Return (x, y) of the center of cell containing provided text 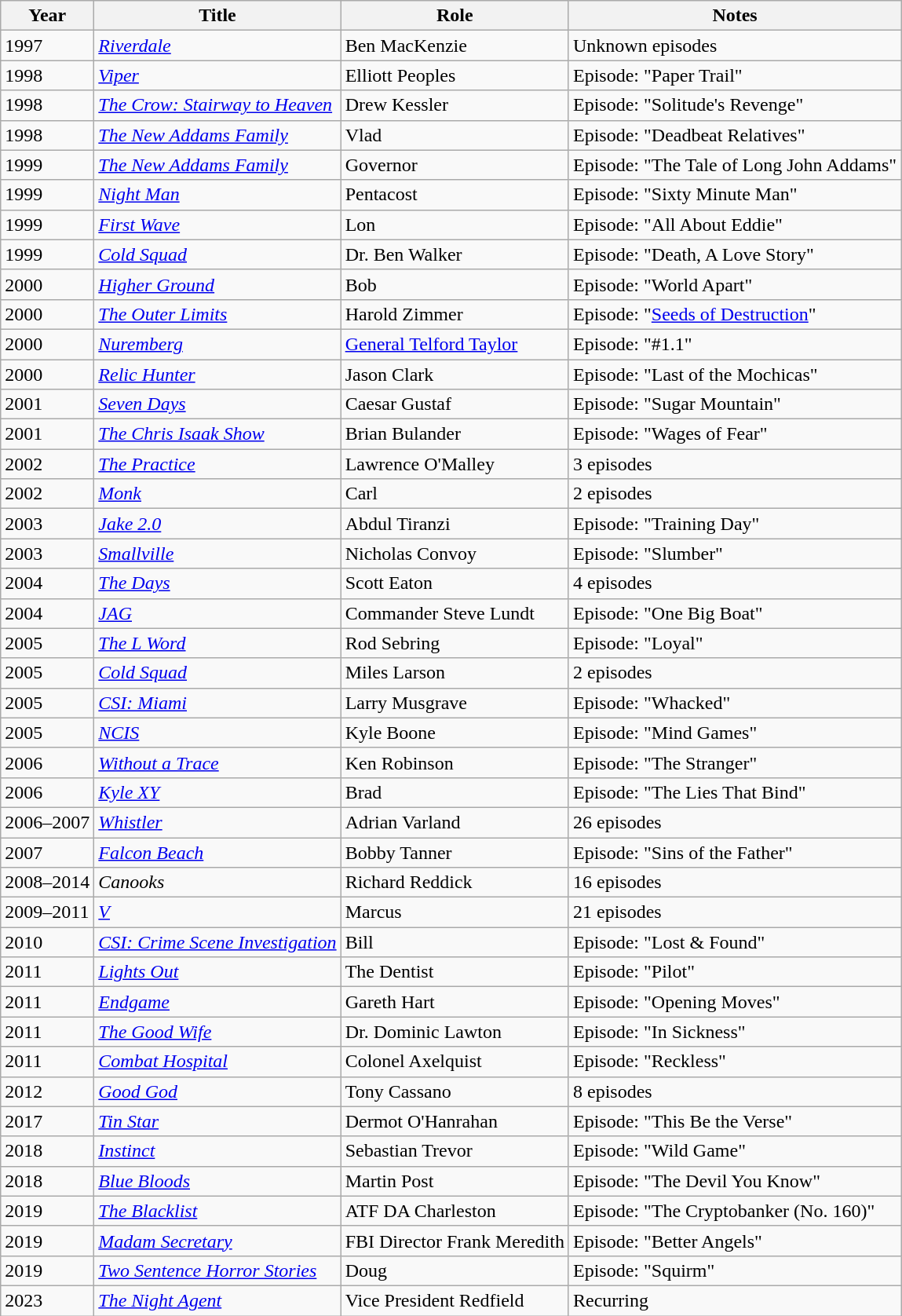
Dr. Ben Walker (455, 254)
The Outer Limits (217, 314)
The L Word (217, 643)
Episode: "Sixty Minute Man" (735, 195)
Episode: "Death, A Love Story" (735, 254)
Vice President Redfield (455, 1300)
The Chris Isaak Show (217, 434)
Episode: "Lost & Found" (735, 942)
Lights Out (217, 972)
Episode: "Solitude's Revenge" (735, 105)
2009–2011 (47, 912)
Episode: "Paper Trail" (735, 75)
Role (455, 16)
Ben MacKenzie (455, 46)
Episode: "The Lies That Bind" (735, 792)
Drew Kessler (455, 105)
Marcus (455, 912)
3 episodes (735, 464)
Endgame (217, 1002)
Brian Bulander (455, 434)
Episode: "The Devil You Know" (735, 1181)
Elliott Peoples (455, 75)
Relic Hunter (217, 375)
Recurring (735, 1300)
ATF DA Charleston (455, 1211)
Adrian Varland (455, 822)
Episode: "Last of the Mochicas" (735, 375)
Episode: "World Apart" (735, 284)
Canooks (217, 883)
Episode: "Sins of the Father" (735, 852)
Vlad (455, 135)
Seven Days (217, 404)
Abdul Tiranzi (455, 524)
V (217, 912)
8 episodes (735, 1091)
2012 (47, 1091)
The Days (217, 583)
Tony Cassano (455, 1091)
Nicholas Convoy (455, 554)
2007 (47, 852)
Instinct (217, 1151)
Higher Ground (217, 284)
Colonel Axelquist (455, 1062)
The Dentist (455, 972)
Richard Reddick (455, 883)
Two Sentence Horror Stories (217, 1270)
Episode: "Wages of Fear" (735, 434)
Governor (455, 165)
The Crow: Stairway to Heaven (217, 105)
Kyle XY (217, 792)
Episode: "Training Day" (735, 524)
CSI: Miami (217, 703)
Carl (455, 494)
2010 (47, 942)
Doug (455, 1270)
Title (217, 16)
Sebastian Trevor (455, 1151)
Episode: "Deadbeat Relatives" (735, 135)
Lawrence O'Malley (455, 464)
26 episodes (735, 822)
Episode: "Opening Moves" (735, 1002)
Night Man (217, 195)
CSI: Crime Scene Investigation (217, 942)
Episode: "The Cryptobanker (No. 160)" (735, 1211)
FBI Director Frank Meredith (455, 1241)
Year (47, 16)
1997 (47, 46)
Episode: "Seeds of Destruction" (735, 314)
Ken Robinson (455, 762)
Good God (217, 1091)
Episode: "Reckless" (735, 1062)
Episode: "Wild Game" (735, 1151)
Episode: "Sugar Mountain" (735, 404)
Kyle Boone (455, 733)
Pentacost (455, 195)
21 episodes (735, 912)
Lon (455, 225)
Miles Larson (455, 673)
JAG (217, 613)
2008–2014 (47, 883)
The Practice (217, 464)
Combat Hospital (217, 1062)
Episode: "The Stranger" (735, 762)
16 episodes (735, 883)
NCIS (217, 733)
Without a Trace (217, 762)
Larry Musgrave (455, 703)
Unknown episodes (735, 46)
2023 (47, 1300)
Brad (455, 792)
Nuremberg (217, 344)
Rod Sebring (455, 643)
2006–2007 (47, 822)
Blue Bloods (217, 1181)
Episode: "Mind Games" (735, 733)
Whistler (217, 822)
Dr. Dominic Lawton (455, 1032)
Bob (455, 284)
2017 (47, 1121)
Episode: "#1.1" (735, 344)
Gareth Hart (455, 1002)
Jake 2.0 (217, 524)
Commander Steve Lundt (455, 613)
Notes (735, 16)
The Good Wife (217, 1032)
General Telford Taylor (455, 344)
Episode: "Loyal" (735, 643)
Dermot O'Hanrahan (455, 1121)
Jason Clark (455, 375)
Episode: "One Big Boat" (735, 613)
Harold Zimmer (455, 314)
Martin Post (455, 1181)
Episode: "Squirm" (735, 1270)
Monk (217, 494)
Episode: "Pilot" (735, 972)
The Night Agent (217, 1300)
Episode: "The Tale of Long John Addams" (735, 165)
Scott Eaton (455, 583)
Riverdale (217, 46)
Episode: "Slumber" (735, 554)
The Blacklist (217, 1211)
Bill (455, 942)
Smallville (217, 554)
Bobby Tanner (455, 852)
Falcon Beach (217, 852)
First Wave (217, 225)
Episode: "This Be the Verse" (735, 1121)
Madam Secretary (217, 1241)
4 episodes (735, 583)
Episode: "Whacked" (735, 703)
Caesar Gustaf (455, 404)
Viper (217, 75)
Episode: "All About Eddie" (735, 225)
Tin Star (217, 1121)
Episode: "Better Angels" (735, 1241)
Episode: "In Sickness" (735, 1032)
